Locate the cell with the specified text and output its (x, y) center coordinate. 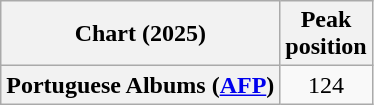
Peakposition (326, 34)
Chart (2025) (140, 34)
124 (326, 85)
Portuguese Albums (AFP) (140, 85)
